Return the [X, Y] coordinate for the center point of the cell that contains the specified text.  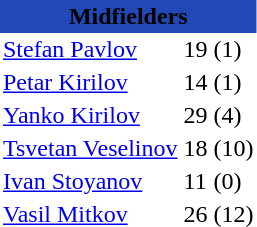
Stefan Pavlov [90, 50]
11 [196, 182]
14 [196, 82]
Midfielders [128, 16]
19 [196, 50]
29 [196, 116]
(10) [234, 148]
(4) [234, 116]
Yanko Kirilov [90, 116]
(0) [234, 182]
Tsvetan Veselinov [90, 148]
18 [196, 148]
Petar Kirilov [90, 82]
Ivan Stoyanov [90, 182]
